From the cell containing the given text, extract its center point as [x, y] coordinate. 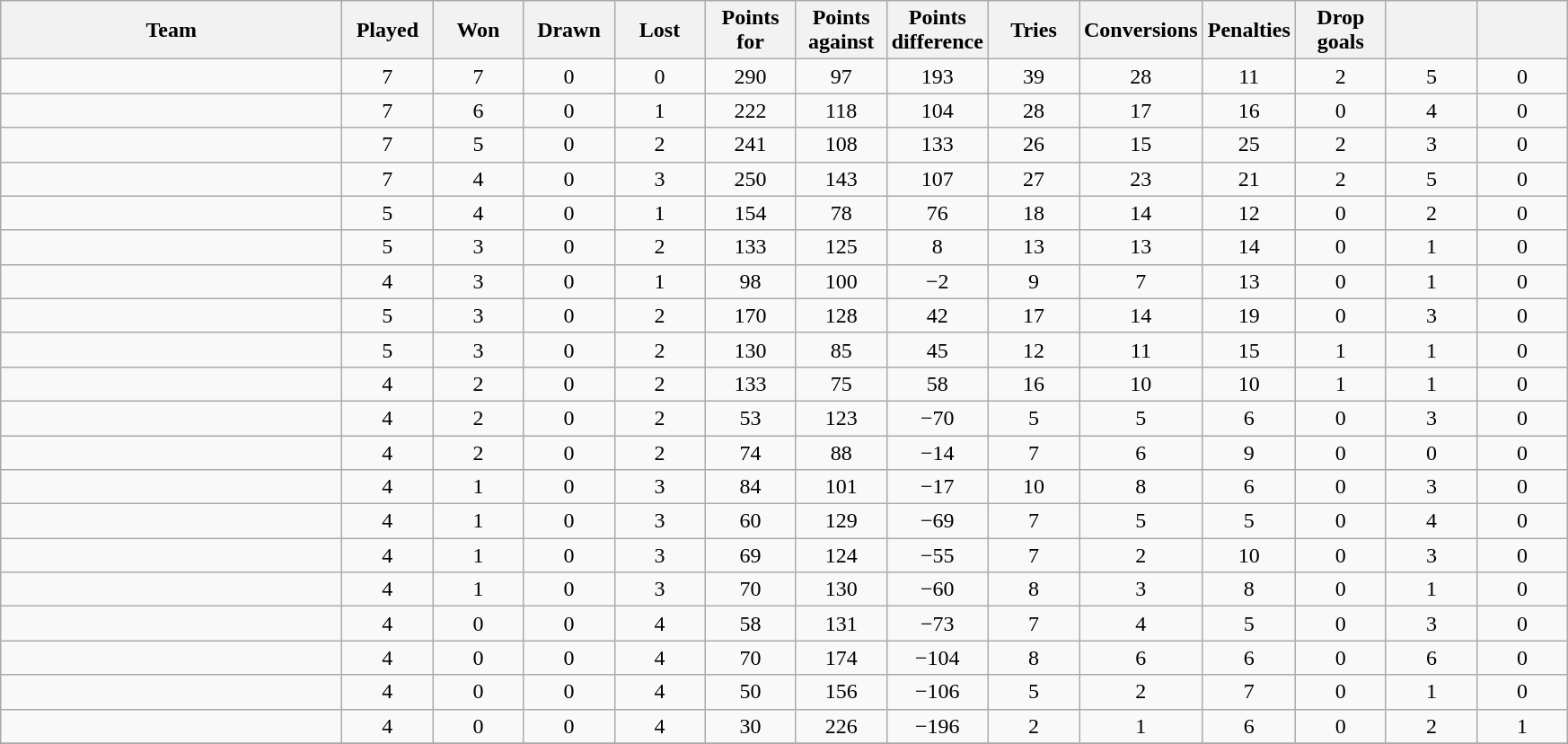
23 [1141, 179]
75 [841, 384]
−73 [938, 624]
124 [841, 555]
45 [938, 350]
143 [841, 179]
Conversions [1141, 31]
76 [938, 213]
156 [841, 692]
101 [841, 487]
290 [751, 76]
69 [751, 555]
30 [751, 726]
100 [841, 281]
128 [841, 315]
98 [751, 281]
−14 [938, 452]
26 [1033, 145]
85 [841, 350]
226 [841, 726]
50 [751, 692]
−17 [938, 487]
78 [841, 213]
84 [751, 487]
123 [841, 418]
250 [751, 179]
108 [841, 145]
53 [751, 418]
Pointsagainst [841, 31]
107 [938, 179]
Drawn [569, 31]
18 [1033, 213]
19 [1248, 315]
104 [938, 111]
88 [841, 452]
74 [751, 452]
−196 [938, 726]
Tries [1033, 31]
Played [388, 31]
170 [751, 315]
42 [938, 315]
Pointsfor [751, 31]
193 [938, 76]
−69 [938, 521]
125 [841, 247]
60 [751, 521]
222 [751, 111]
129 [841, 521]
−70 [938, 418]
Pointsdifference [938, 31]
−104 [938, 658]
174 [841, 658]
−106 [938, 692]
118 [841, 111]
−55 [938, 555]
241 [751, 145]
−60 [938, 589]
27 [1033, 179]
25 [1248, 145]
131 [841, 624]
39 [1033, 76]
Drop goals [1340, 31]
Lost [659, 31]
Team [172, 31]
Penalties [1248, 31]
Won [478, 31]
21 [1248, 179]
154 [751, 213]
−2 [938, 281]
97 [841, 76]
